Identify which cell holds the provided text, then report its [x, y] central coordinate. 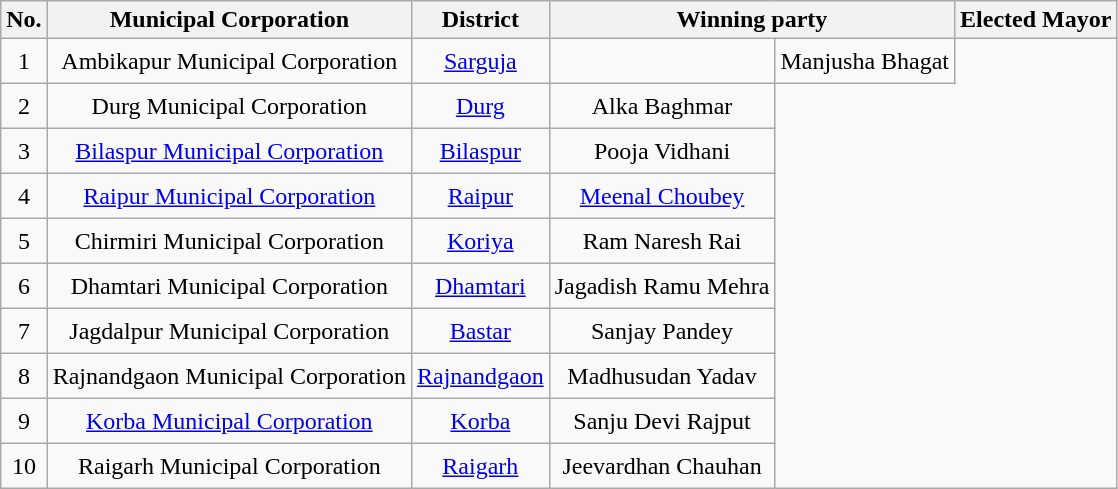
2 [24, 106]
Durg [480, 106]
Rajnandgaon Municipal Corporation [229, 376]
Bilaspur Municipal Corporation [229, 152]
Madhusudan Yadav [662, 376]
8 [24, 376]
Winning party [752, 20]
6 [24, 286]
Bilaspur [480, 152]
7 [24, 332]
Korba Municipal Corporation [229, 422]
Alka Baghmar [662, 106]
Raipur [480, 196]
4 [24, 196]
District [480, 20]
Raipur Municipal Corporation [229, 196]
Sarguja [480, 62]
Korba [480, 422]
Ambikapur Municipal Corporation [229, 62]
Jeevardhan Chauhan [662, 466]
10 [24, 466]
Rajnandgaon [480, 376]
Ram Naresh Rai [662, 242]
No. [24, 20]
1 [24, 62]
Sanju Devi Rajput [662, 422]
Municipal Corporation [229, 20]
Elected Mayor [1036, 20]
Dhamtari [480, 286]
Meenal Choubey [662, 196]
Jagadish Ramu Mehra [662, 286]
3 [24, 152]
Raigarh Municipal Corporation [229, 466]
Jagdalpur Municipal Corporation [229, 332]
Bastar [480, 332]
Manjusha Bhagat [865, 62]
Sanjay Pandey [662, 332]
Chirmiri Municipal Corporation [229, 242]
Raigarh [480, 466]
5 [24, 242]
Durg Municipal Corporation [229, 106]
Dhamtari Municipal Corporation [229, 286]
9 [24, 422]
Koriya [480, 242]
Pooja Vidhani [662, 152]
